Extract the (X, Y) coordinate from the center of the cell holding the provided text.  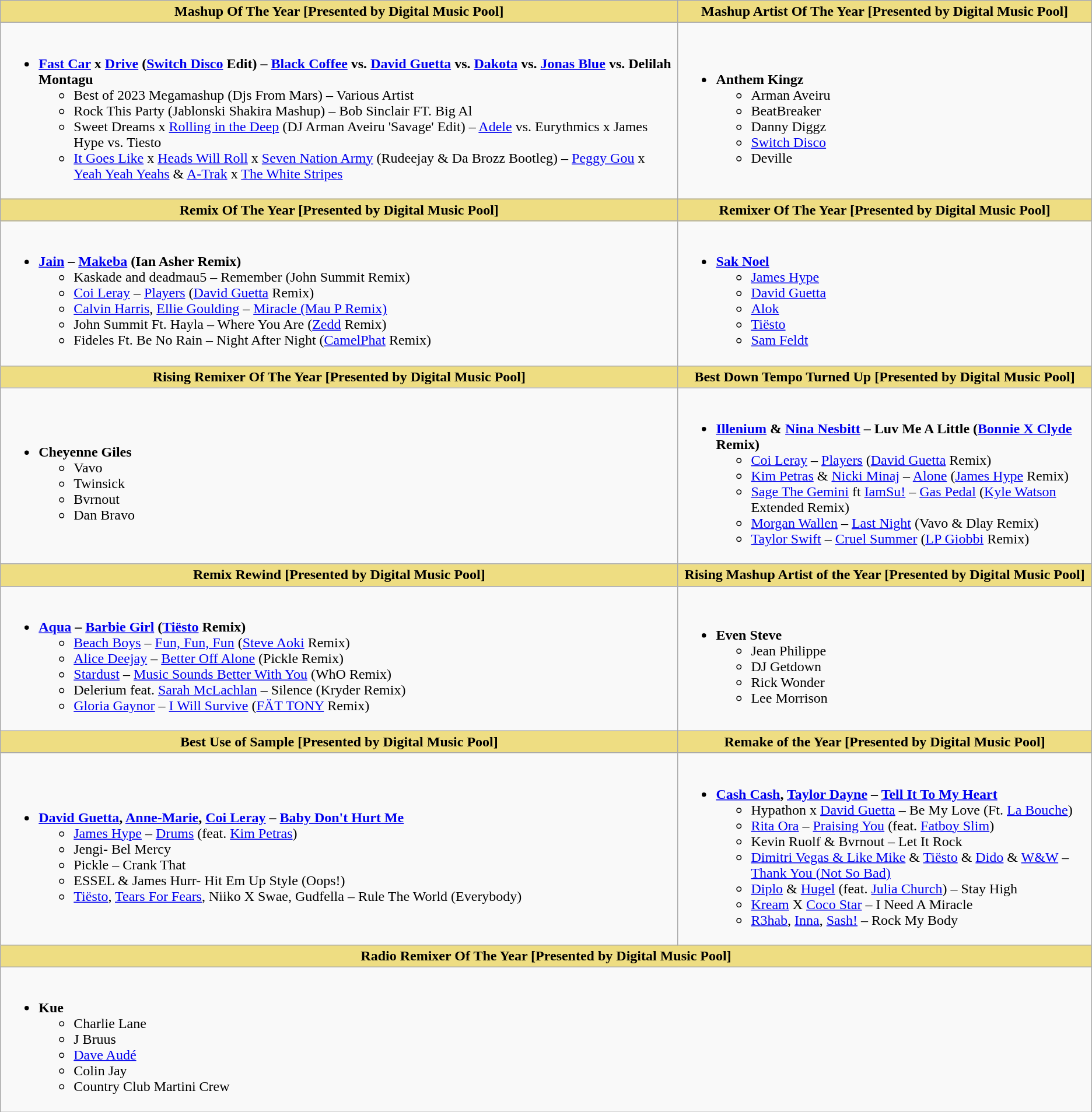
KueCharlie LaneJ BruusDave AudéColin JayCountry Club Martini Crew (546, 1039)
Even SteveJean PhilippeDJ GetdownRick WonderLee Morrison (884, 658)
Best Down Tempo Turned Up [Presented by Digital Music Pool] (884, 377)
Remix Of The Year [Presented by Digital Music Pool] (339, 210)
Remix Rewind [Presented by Digital Music Pool] (339, 575)
Cheyenne GilesVavoTwinsickBvrnoutDan Bravo (339, 476)
Radio Remixer Of The Year [Presented by Digital Music Pool] (546, 956)
Mashup Of The Year [Presented by Digital Music Pool] (339, 12)
Rising Remixer Of The Year [Presented by Digital Music Pool] (339, 377)
Best Use of Sample [Presented by Digital Music Pool] (339, 742)
Remixer Of The Year [Presented by Digital Music Pool] (884, 210)
Anthem KingzArman AveiruBeatBreakerDanny DiggzSwitch DiscoDeville (884, 111)
Mashup Artist Of The Year [Presented by Digital Music Pool] (884, 12)
Sak NoelJames HypeDavid GuettaAlokTiëstoSam Feldt (884, 293)
Rising Mashup Artist of the Year [Presented by Digital Music Pool] (884, 575)
Remake of the Year [Presented by Digital Music Pool] (884, 742)
